Identify which cell holds the provided text, then report its (x, y) central coordinate. 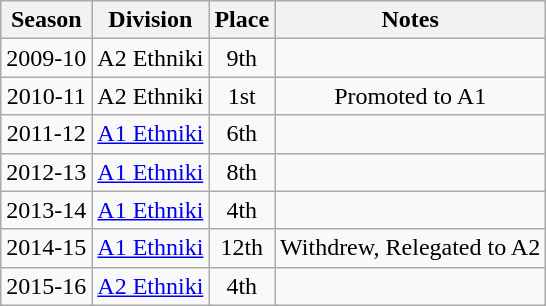
Notes (410, 20)
2014-15 (46, 248)
9th (242, 58)
Withdrew, Relegated to A2 (410, 248)
Place (242, 20)
1st (242, 96)
2010-11 (46, 96)
2009-10 (46, 58)
Promoted to A1 (410, 96)
2013-14 (46, 210)
2015-16 (46, 286)
Season (46, 20)
Division (150, 20)
6th (242, 134)
2011-12 (46, 134)
8th (242, 172)
12th (242, 248)
2012-13 (46, 172)
